Identify which cell holds the provided text, then report its (X, Y) central coordinate. 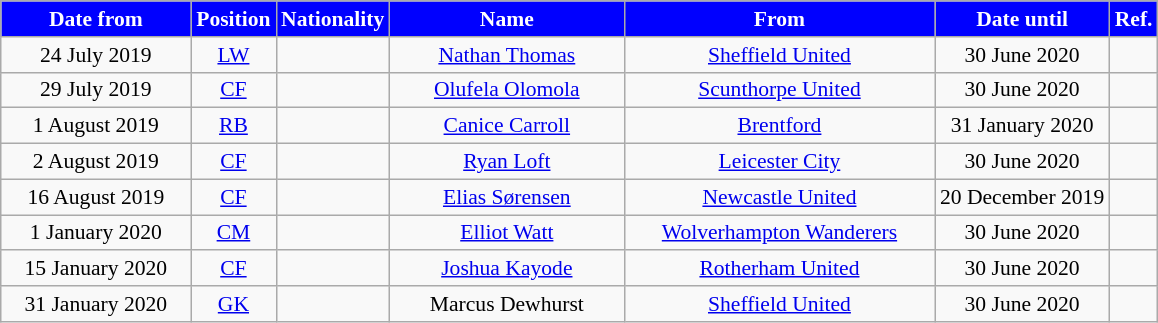
Nationality (332, 19)
Olufela Olomola (506, 90)
LW (234, 55)
RB (234, 126)
CM (234, 233)
24 July 2019 (96, 55)
Brentford (779, 126)
Nathan Thomas (506, 55)
2 August 2019 (96, 162)
Rotherham United (779, 269)
Date from (96, 19)
15 January 2020 (96, 269)
Position (234, 19)
Marcus Dewhurst (506, 304)
16 August 2019 (96, 197)
1 August 2019 (96, 126)
Canice Carroll (506, 126)
Ref. (1134, 19)
Scunthorpe United (779, 90)
Wolverhampton Wanderers (779, 233)
Elias Sørensen (506, 197)
GK (234, 304)
29 July 2019 (96, 90)
Newcastle United (779, 197)
1 January 2020 (96, 233)
Elliot Watt (506, 233)
Joshua Kayode (506, 269)
Date until (1022, 19)
Ryan Loft (506, 162)
Leicester City (779, 162)
20 December 2019 (1022, 197)
From (779, 19)
Name (506, 19)
